For the text-containing cell, return its midpoint in [X, Y] coordinate format. 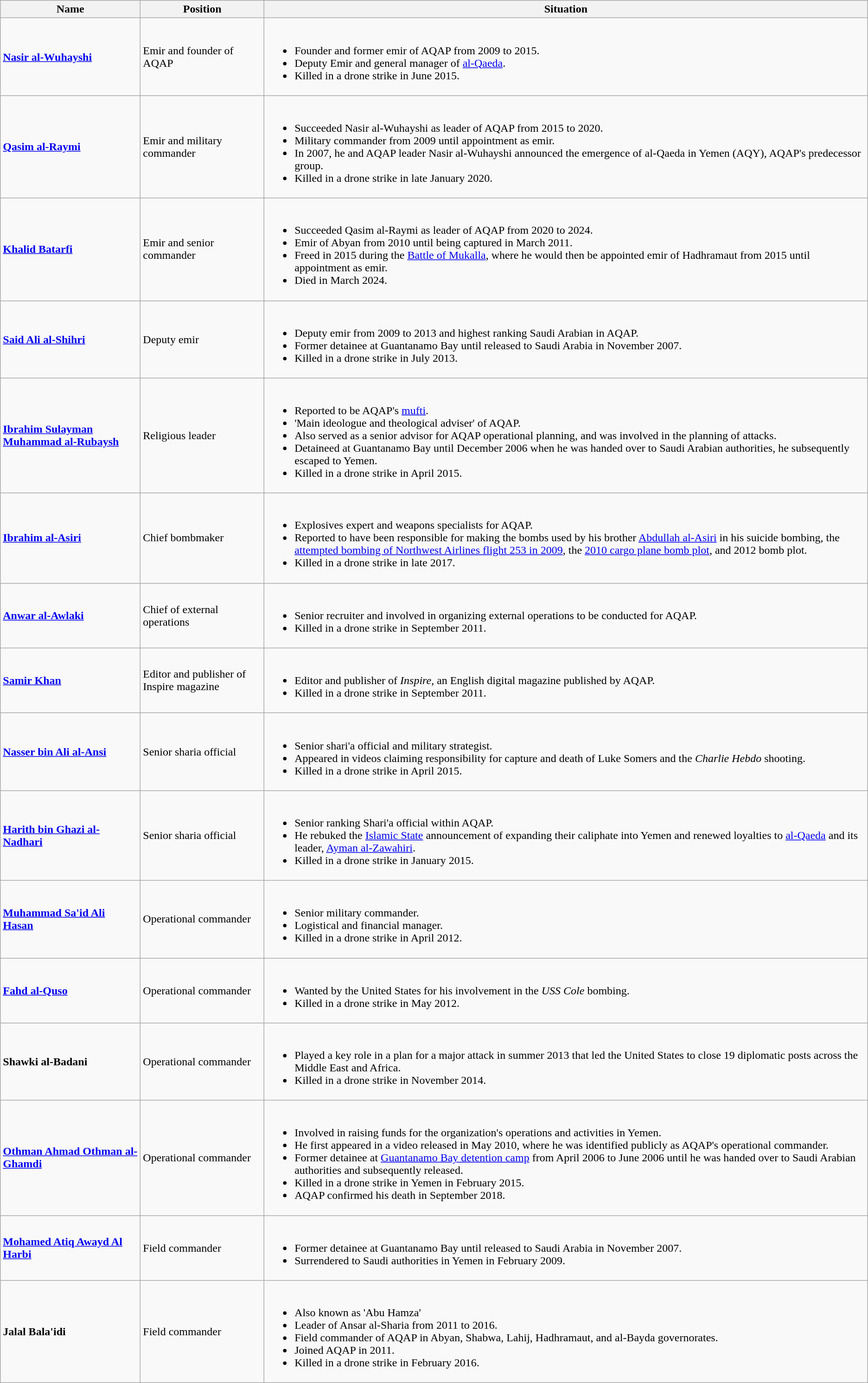
Chief bombmaker [202, 538]
Emir and senior commander [202, 250]
Khalid Batarfi [70, 250]
Qasim al-Raymi [70, 147]
Senior recruiter and involved in organizing external operations to be conducted for AQAP.Killed in a drone strike in September 2011. [566, 615]
Nasser bin Ali al-Ansi [70, 751]
Othman Ahmad Othman al-Ghamdi [70, 1158]
Former detainee at Guantanamo Bay until released to Saudi Arabia in November 2007.Surrendered to Saudi authorities in Yemen in February 2009. [566, 1248]
Deputy emir [202, 339]
Editor and publisher of Inspire magazine [202, 680]
Samir Khan [70, 680]
Shawki al-Badani [70, 1062]
Anwar al-Awlaki [70, 615]
Ibrahim al-Asiri [70, 538]
Harith bin Ghazi al-Nadhari [70, 835]
Position [202, 9]
Religious leader [202, 435]
Senior military commander.Logistical and financial manager.Killed in a drone strike in April 2012. [566, 919]
Muhammad Sa'id Ali Hasan [70, 919]
Chief of external operations [202, 615]
Founder and former emir of AQAP from 2009 to 2015.Deputy Emir and general manager of al-Qaeda.Killed in a drone strike in June 2015. [566, 57]
Fahd al-Quso [70, 991]
Situation [566, 9]
Name [70, 9]
Ibrahim Sulayman Muhammad al-Rubaysh [70, 435]
Emir and founder of AQAP [202, 57]
Wanted by the United States for his involvement in the USS Cole bombing.Killed in a drone strike in May 2012. [566, 991]
Emir and military commander [202, 147]
Nasir al-Wuhayshi [70, 57]
Editor and publisher of Inspire, an English digital magazine published by AQAP.Killed in a drone strike in September 2011. [566, 680]
Mohamed Atiq Awayd Al Harbi [70, 1248]
Jalal Bala'idi [70, 1332]
Said Ali al-Shihri [70, 339]
